Locate the cell with the specified text and output its (X, Y) center coordinate. 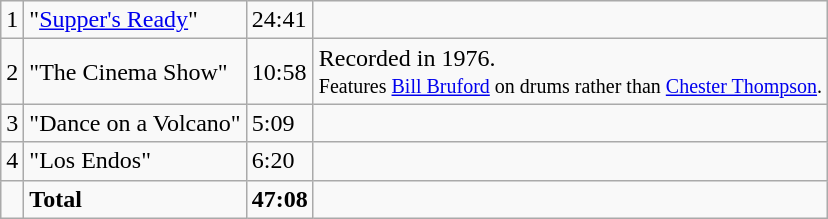
4 (12, 161)
6:20 (280, 161)
Total (135, 199)
"Dance on a Volcano" (135, 123)
"The Cinema Show" (135, 72)
3 (12, 123)
5:09 (280, 123)
2 (12, 72)
"Los Endos" (135, 161)
47:08 (280, 199)
1 (12, 20)
10:58 (280, 72)
Recorded in 1976.Features Bill Bruford on drums rather than Chester Thompson. (570, 72)
24:41 (280, 20)
"Supper's Ready" (135, 20)
